Search for the cell housing the specified text and yield its (X, Y) center coordinate. 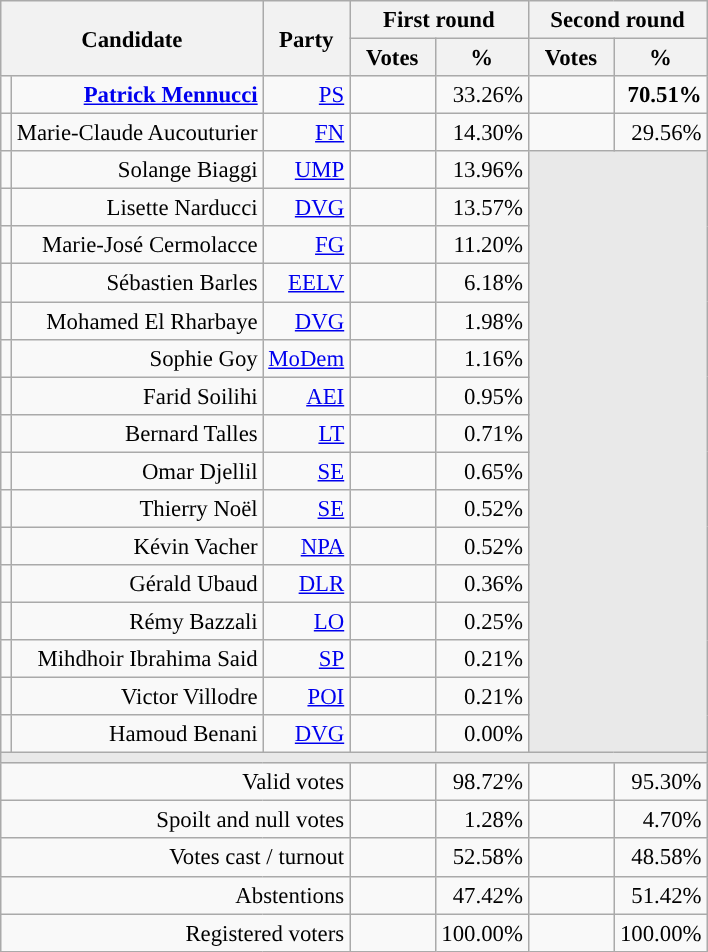
UMP (306, 170)
PS (306, 95)
SP (306, 659)
Hamoud Benani (137, 734)
Valid votes (176, 782)
Rémy Bazzali (137, 621)
1.28% (482, 820)
FN (306, 133)
Bernard Talles (137, 433)
NPA (306, 546)
4.70% (660, 820)
Omar Djellil (137, 471)
13.96% (482, 170)
0.36% (482, 584)
Abstentions (176, 895)
Candidate (132, 38)
Party (306, 38)
DLR (306, 584)
0.65% (482, 471)
POI (306, 697)
95.30% (660, 782)
98.72% (482, 782)
Kévin Vacher (137, 546)
Lisette Narducci (137, 208)
47.42% (482, 895)
Sophie Goy (137, 358)
70.51% (660, 95)
Votes cast / turnout (176, 858)
FG (306, 245)
Marie-José Cermolacce (137, 245)
Spoilt and null votes (176, 820)
13.57% (482, 208)
Sébastien Barles (137, 283)
11.20% (482, 245)
LO (306, 621)
Registered voters (176, 933)
48.58% (660, 858)
0.71% (482, 433)
AEI (306, 396)
EELV (306, 283)
Victor Villodre (137, 697)
Thierry Noël (137, 509)
LT (306, 433)
14.30% (482, 133)
Marie-Claude Aucouturier (137, 133)
1.98% (482, 321)
0.00% (482, 734)
Patrick Mennucci (137, 95)
0.95% (482, 396)
52.58% (482, 858)
First round (440, 20)
1.16% (482, 358)
Mohamed El Rharbaye (137, 321)
Solange Biaggi (137, 170)
Mihdhoir Ibrahima Said (137, 659)
Second round (618, 20)
Farid Soilihi (137, 396)
29.56% (660, 133)
51.42% (660, 895)
6.18% (482, 283)
33.26% (482, 95)
MoDem (306, 358)
Gérald Ubaud (137, 584)
0.25% (482, 621)
